Find where the given text appears and provide that cell's center as (X, Y) coordinate. 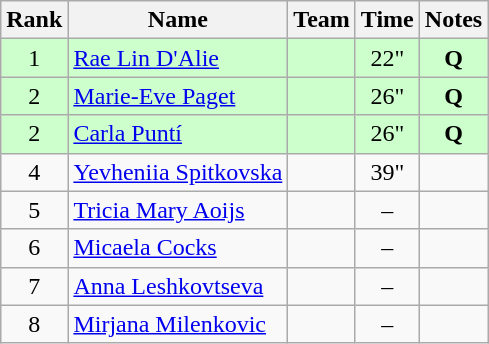
Tricia Mary Aoijs (178, 210)
7 (34, 286)
22" (387, 58)
Rank (34, 20)
Name (178, 20)
Yevheniia Spitkovska (178, 172)
1 (34, 58)
5 (34, 210)
Rae Lin D'Alie (178, 58)
Anna Leshkovtseva (178, 286)
Micaela Cocks (178, 248)
4 (34, 172)
Notes (453, 20)
Mirjana Milenkovic (178, 324)
Marie-Eve Paget (178, 96)
Team (322, 20)
39" (387, 172)
8 (34, 324)
Time (387, 20)
Carla Puntí (178, 134)
6 (34, 248)
